Return (X, Y) of the center of cell containing provided text 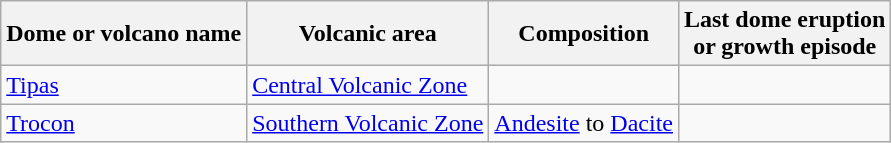
Volcanic area (368, 34)
Central Volcanic Zone (368, 85)
Last dome eruptionor growth episode (784, 34)
Dome or volcano name (124, 34)
Trocon (124, 123)
Composition (584, 34)
Southern Volcanic Zone (368, 123)
Tipas (124, 85)
Andesite to Dacite (584, 123)
